From the cell containing the given text, extract its center point as (X, Y) coordinate. 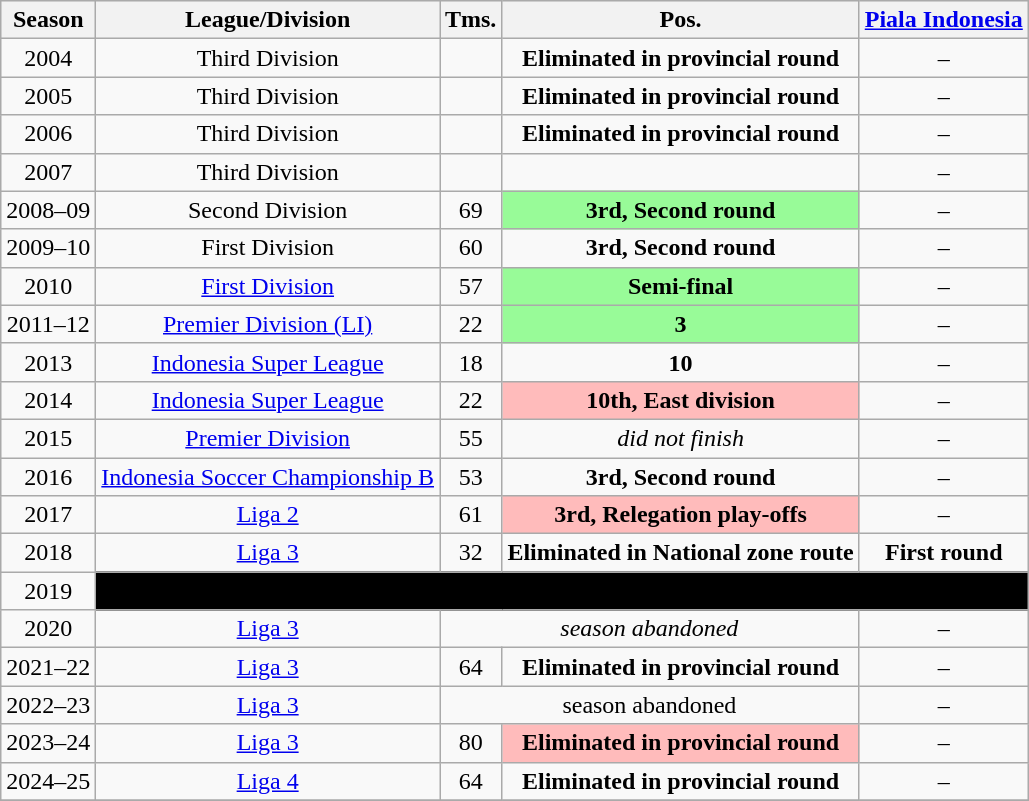
Premier Division (LI) (268, 324)
60 (471, 248)
Premier Division (268, 438)
2015 (48, 438)
Liga 4 (268, 781)
2006 (48, 134)
2020 (48, 629)
Pos. (680, 20)
55 (471, 438)
Liga 2 (268, 515)
2010 (48, 286)
3rd, Relegation play-offs (680, 515)
League/Division (268, 20)
2018 (48, 553)
3 (680, 324)
2014 (48, 400)
Piala Indonesia (944, 20)
61 (471, 515)
First round (944, 553)
53 (471, 477)
Second Division (268, 210)
Eliminated in National zone route (680, 553)
2007 (48, 172)
80 (471, 743)
Semi-final (680, 286)
2021–22 (48, 667)
2008–09 (48, 210)
2024–25 (48, 781)
2016 (48, 477)
Indonesia Soccer Championship B (268, 477)
10 (680, 362)
57 (471, 286)
10th, East division (680, 400)
32 (471, 553)
2019 (48, 591)
2004 (48, 58)
Season (48, 20)
2023–24 (48, 743)
Tms. (471, 20)
did not finish (680, 438)
2005 (48, 96)
18 (471, 362)
2017 (48, 515)
69 (471, 210)
2011–12 (48, 324)
2009–10 (48, 248)
2022–23 (48, 705)
2013 (48, 362)
